Find where the given text appears and provide that cell's center as [X, Y] coordinate. 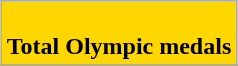
Total Olympic medals [119, 34]
